For the text-containing cell, return its midpoint in [X, Y] coordinate format. 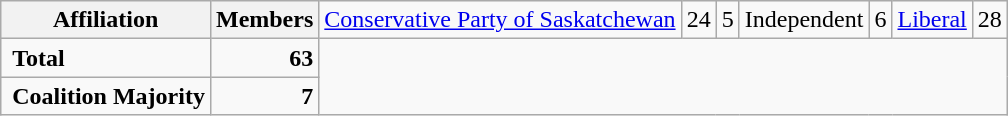
Total [106, 58]
Conservative Party of Saskatchewan [500, 20]
Liberal [932, 20]
24 [698, 20]
6 [880, 20]
Independent [804, 20]
Affiliation [106, 20]
Members [264, 20]
5 [728, 20]
7 [264, 96]
Coalition Majority [106, 96]
63 [264, 58]
28 [990, 20]
